Find where the given text appears and provide that cell's center as [X, Y] coordinate. 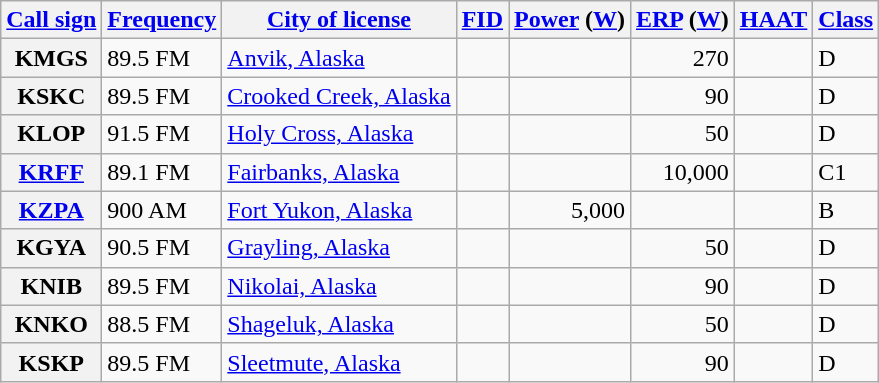
KZPA [52, 210]
FID [482, 20]
Shageluk, Alaska [339, 324]
KLOP [52, 134]
Grayling, Alaska [339, 248]
Power (W) [570, 20]
KNKO [52, 324]
B [846, 210]
Fort Yukon, Alaska [339, 210]
270 [682, 58]
88.5 FM [162, 324]
KGYA [52, 248]
5,000 [570, 210]
KSKP [52, 362]
Class [846, 20]
KRFF [52, 172]
ERP (W) [682, 20]
City of license [339, 20]
91.5 FM [162, 134]
90.5 FM [162, 248]
HAAT [774, 20]
Crooked Creek, Alaska [339, 96]
Sleetmute, Alaska [339, 362]
KMGS [52, 58]
Frequency [162, 20]
Nikolai, Alaska [339, 286]
10,000 [682, 172]
C1 [846, 172]
900 AM [162, 210]
Holy Cross, Alaska [339, 134]
KNIB [52, 286]
Fairbanks, Alaska [339, 172]
KSKC [52, 96]
Anvik, Alaska [339, 58]
Call sign [52, 20]
89.1 FM [162, 172]
